Detect which cell encompasses the target text, then output its [x, y] center coordinate. 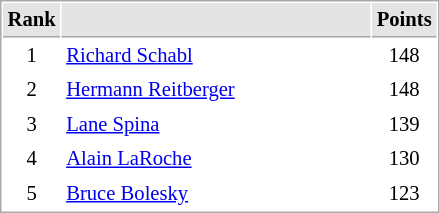
3 [32, 124]
Points [404, 20]
Lane Spina [216, 124]
139 [404, 124]
5 [32, 194]
Rank [32, 20]
Richard Schabl [216, 56]
Bruce Bolesky [216, 194]
1 [32, 56]
2 [32, 90]
Alain LaRoche [216, 158]
123 [404, 194]
4 [32, 158]
130 [404, 158]
Hermann Reitberger [216, 90]
